Capture the cell that displays the provided text and extract its (x, y) central coordinate. 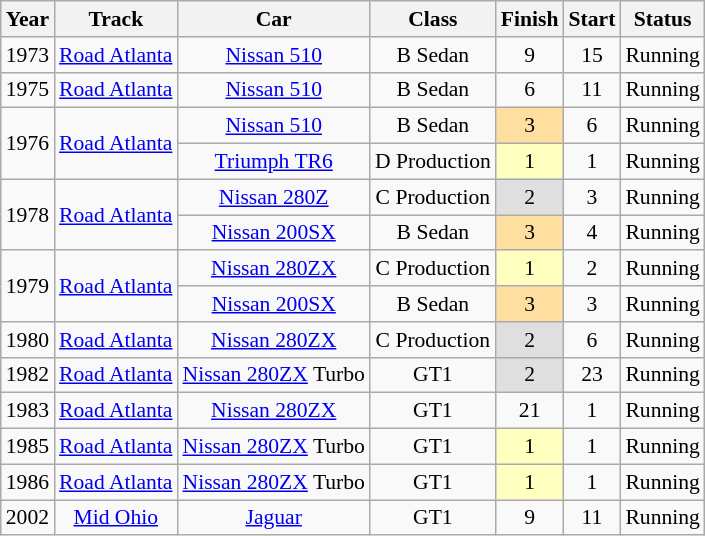
Class (433, 19)
Car (273, 19)
1986 (28, 482)
Finish (530, 19)
23 (592, 375)
Start (592, 19)
Mid Ohio (116, 518)
1983 (28, 411)
Triumph TR6 (273, 162)
4 (592, 233)
D Production (433, 162)
Track (116, 19)
Nissan 280Z (273, 197)
1975 (28, 90)
1976 (28, 144)
21 (530, 411)
1978 (28, 214)
1985 (28, 447)
1980 (28, 340)
15 (592, 55)
2002 (28, 518)
1982 (28, 375)
Jaguar (273, 518)
Year (28, 19)
Status (662, 19)
1973 (28, 55)
1979 (28, 286)
